Pinpoint the cell where the given text exists, returning its (x, y) midpoint coordinate. 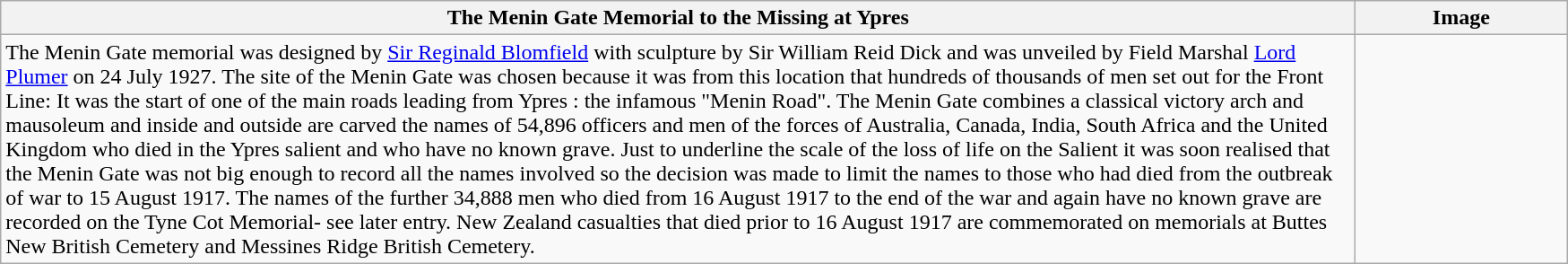
Image (1461, 18)
The Menin Gate Memorial to the Missing at Ypres (678, 18)
